Provide the [X, Y] coordinate of the cell's center where the given text is located.  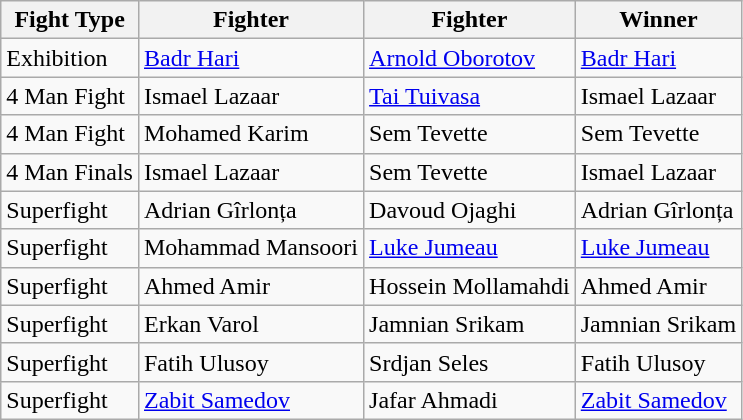
Fight Type [70, 20]
Hossein Mollamahdi [470, 286]
Exhibition [70, 58]
Srdjan Seles [470, 362]
Arnold Oborotov [470, 58]
Mohamed Karim [250, 134]
Tai Tuivasa [470, 96]
Erkan Varol [250, 324]
4 Man Finals [70, 172]
Jafar Ahmadi [470, 400]
Winner [658, 20]
Mohammad Mansoori [250, 248]
Davoud Ojaghi [470, 210]
